Provide the [x, y] coordinate of the cell's center where the given text is located.  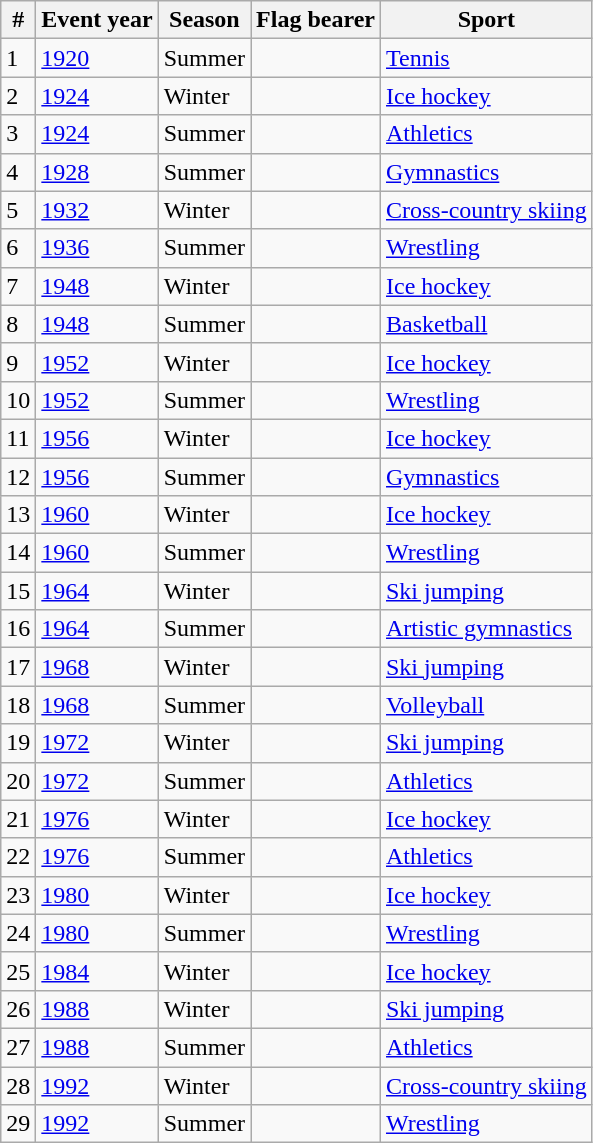
# [18, 20]
17 [18, 667]
18 [18, 705]
9 [18, 362]
4 [18, 172]
5 [18, 210]
1 [18, 58]
2 [18, 96]
20 [18, 781]
1984 [97, 971]
1928 [97, 172]
10 [18, 400]
14 [18, 553]
1932 [97, 210]
29 [18, 1124]
24 [18, 933]
27 [18, 1047]
Basketball [486, 324]
28 [18, 1085]
11 [18, 438]
Tennis [486, 58]
12 [18, 477]
8 [18, 324]
25 [18, 971]
Artistic gymnastics [486, 629]
Event year [97, 20]
7 [18, 286]
22 [18, 857]
15 [18, 591]
6 [18, 248]
16 [18, 629]
13 [18, 515]
23 [18, 895]
3 [18, 134]
Flag bearer [316, 20]
19 [18, 743]
1920 [97, 58]
Volleyball [486, 705]
1936 [97, 248]
26 [18, 1009]
Sport [486, 20]
Season [204, 20]
21 [18, 819]
